Search for the cell housing the specified text and yield its (X, Y) center coordinate. 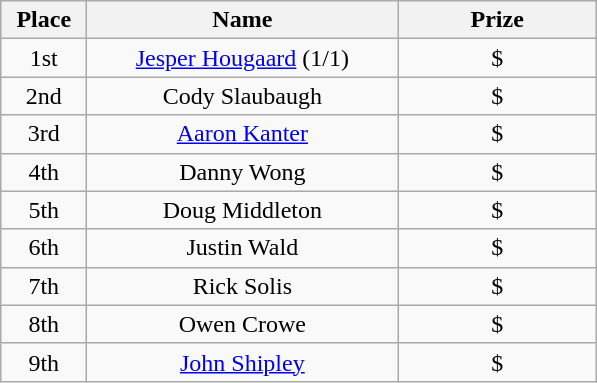
John Shipley (242, 362)
Prize (498, 20)
2nd (44, 96)
5th (44, 210)
6th (44, 248)
Name (242, 20)
Owen Crowe (242, 324)
Doug Middleton (242, 210)
9th (44, 362)
Rick Solis (242, 286)
3rd (44, 134)
1st (44, 58)
7th (44, 286)
Place (44, 20)
Aaron Kanter (242, 134)
Jesper Hougaard (1/1) (242, 58)
Cody Slaubaugh (242, 96)
Danny Wong (242, 172)
Justin Wald (242, 248)
4th (44, 172)
8th (44, 324)
